Detect which cell encompasses the target text, then output its [X, Y] center coordinate. 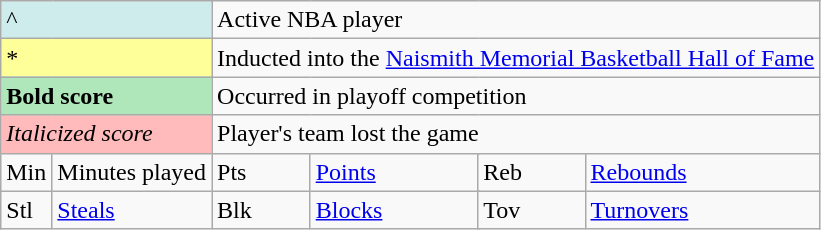
* [106, 58]
Active NBA player [516, 20]
Steals [132, 210]
Player's team lost the game [516, 134]
Points [394, 172]
Inducted into the Naismith Memorial Basketball Hall of Fame [516, 58]
Blk [262, 210]
Reb [532, 172]
Minutes played [132, 172]
Rebounds [702, 172]
Stl [26, 210]
Turnovers [702, 210]
Pts [262, 172]
Italicized score [106, 134]
Blocks [394, 210]
Min [26, 172]
Bold score [106, 96]
Occurred in playoff competition [516, 96]
Tov [532, 210]
^ [106, 20]
